Search for the cell housing the specified text and yield its (X, Y) center coordinate. 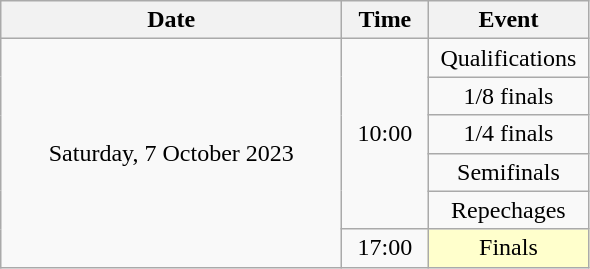
Qualifications (508, 58)
Date (172, 20)
17:00 (385, 248)
1/8 finals (508, 96)
Repechages (508, 210)
Time (385, 20)
Event (508, 20)
1/4 finals (508, 134)
Saturday, 7 October 2023 (172, 153)
Finals (508, 248)
10:00 (385, 134)
Semifinals (508, 172)
